Detect which cell encompasses the target text, then output its (x, y) center coordinate. 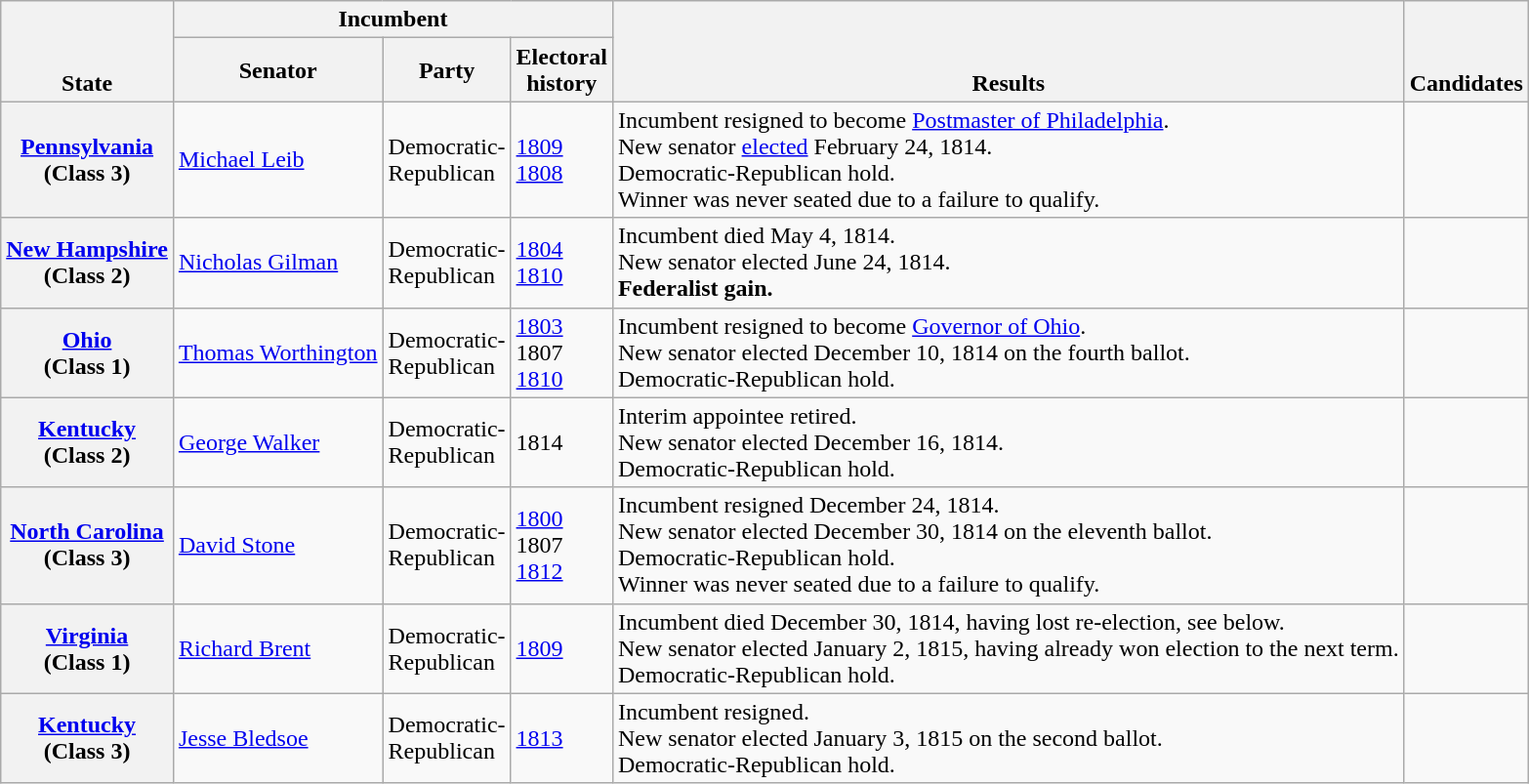
1813 (561, 738)
Pennsylvania(Class 3) (88, 160)
1814 (561, 442)
Richard Brent (277, 648)
Senator (277, 70)
Nicholas Gilman (277, 263)
Incumbent (393, 20)
Ohio(Class 1) (88, 352)
Candidates (1467, 51)
Kentucky(Class 3) (88, 738)
18091808 (561, 160)
Results (1008, 51)
Incumbent resigned to become Governor of Ohio.New senator elected December 10, 1814 on the fourth ballot.Democratic-Republican hold. (1008, 352)
George Walker (277, 442)
Thomas Worthington (277, 352)
Interim appointee retired.New senator elected December 16, 1814.Democratic-Republican hold. (1008, 442)
180018071812 (561, 545)
David Stone (277, 545)
Michael Leib (277, 160)
180318071810 (561, 352)
New Hampshire(Class 2) (88, 263)
Party (447, 70)
Incumbent resigned.New senator elected January 3, 1815 on the second ballot.Democratic-Republican hold. (1008, 738)
North Carolina(Class 3) (88, 545)
Jesse Bledsoe (277, 738)
18041810 (561, 263)
1809 (561, 648)
Incumbent died May 4, 1814.New senator elected June 24, 1814.Federalist gain. (1008, 263)
State (88, 51)
Electoralhistory (561, 70)
Kentucky(Class 2) (88, 442)
Virginia(Class 1) (88, 648)
